Provide the [X, Y] coordinate of the cell's center where the given text is located.  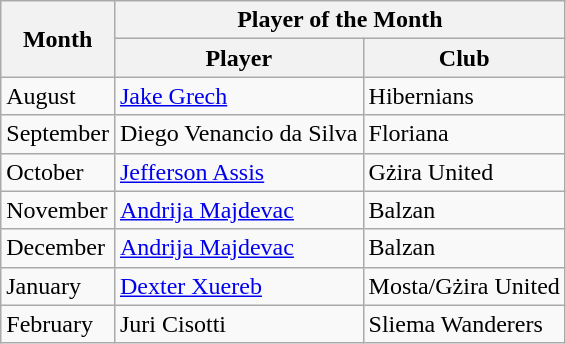
October [58, 172]
Jefferson Assis [238, 172]
Player of the Month [340, 20]
Juri Cisotti [238, 324]
August [58, 96]
November [58, 210]
Sliema Wanderers [464, 324]
Floriana [464, 134]
Mosta/Gżira United [464, 286]
Diego Venancio da Silva [238, 134]
Month [58, 39]
January [58, 286]
Hibernians [464, 96]
December [58, 248]
September [58, 134]
Club [464, 58]
Player [238, 58]
Dexter Xuereb [238, 286]
February [58, 324]
Gżira United [464, 172]
Jake Grech [238, 96]
